Find where the given text appears and provide that cell's center as (X, Y) coordinate. 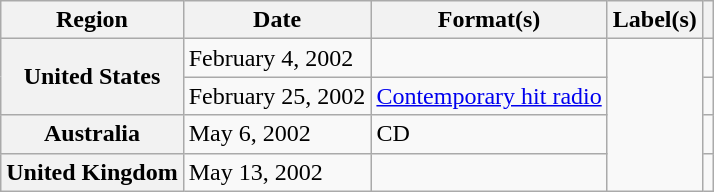
May 6, 2002 (277, 134)
Australia (92, 134)
February 25, 2002 (277, 96)
CD (489, 134)
February 4, 2002 (277, 58)
May 13, 2002 (277, 172)
Date (277, 20)
United States (92, 77)
Contemporary hit radio (489, 96)
Format(s) (489, 20)
Region (92, 20)
Label(s) (654, 20)
United Kingdom (92, 172)
